Provide the [x, y] coordinate of the cell's center where the given text is located.  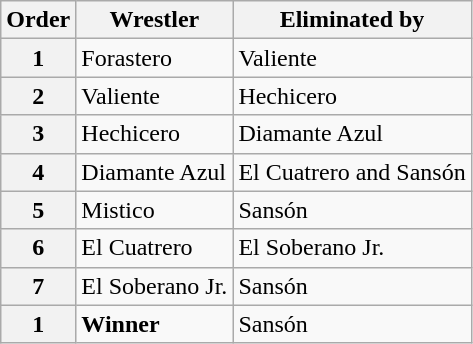
2 [38, 96]
Forastero [154, 58]
Eliminated by [352, 20]
5 [38, 210]
7 [38, 286]
El Cuatrero and Sansón [352, 172]
Mistico [154, 210]
Wrestler [154, 20]
Order [38, 20]
6 [38, 248]
Winner [154, 324]
El Cuatrero [154, 248]
3 [38, 134]
4 [38, 172]
